Detect which cell encompasses the target text, then output its (x, y) center coordinate. 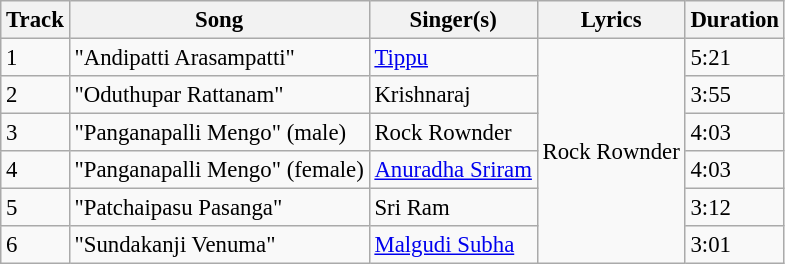
Anuradha Sriram (453, 170)
5 (35, 208)
2 (35, 95)
4 (35, 170)
Rock Rownder (453, 133)
"Panganapalli Mengo" (male) (219, 133)
3 (35, 133)
Tippu (453, 58)
"Patchaipasu Pasanga" (219, 208)
"Andipatti Arasampatti" (219, 58)
"Sundakanji Venuma" (219, 245)
Lyrics (611, 20)
Track (35, 20)
Sri Ram (453, 208)
Song (219, 20)
Singer(s) (453, 20)
Malgudi Subha (453, 245)
1 (35, 58)
Krishnaraj (453, 95)
Duration (734, 20)
5:21 (734, 58)
6 (35, 245)
"Panganapalli Mengo" (female) (219, 170)
"Oduthupar Rattanam" (219, 95)
3:55 (734, 95)
3:01 (734, 245)
3:12 (734, 208)
